Provide the [X, Y] coordinate of the cell's center where the given text is located.  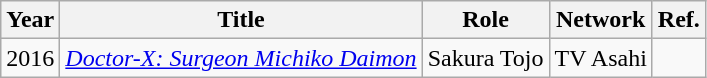
TV Asahi [600, 58]
Year [30, 20]
Title [241, 20]
Network [600, 20]
Role [486, 20]
Sakura Tojo [486, 58]
Ref. [678, 20]
Doctor-X: Surgeon Michiko Daimon [241, 58]
2016 [30, 58]
